Find where the given text appears and provide that cell's center as (x, y) coordinate. 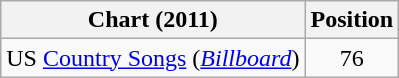
US Country Songs (Billboard) (153, 58)
Position (352, 20)
Chart (2011) (153, 20)
76 (352, 58)
